Output the (x, y) coordinate of the center of the cell containing the given text.  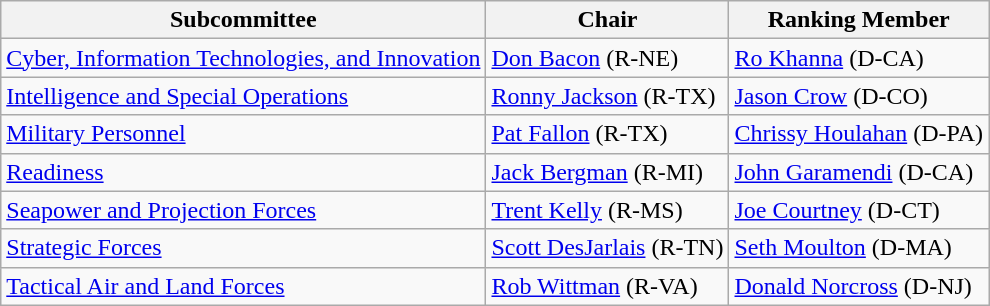
Scott DesJarlais (R-TN) (608, 248)
Ranking Member (859, 20)
Don Bacon (R-NE) (608, 58)
Pat Fallon (R-TX) (608, 134)
Intelligence and Special Operations (244, 96)
Seth Moulton (D-MA) (859, 248)
Rob Wittman (R-VA) (608, 286)
Chrissy Houlahan (D-PA) (859, 134)
Joe Courtney (D-CT) (859, 210)
Trent Kelly (R-MS) (608, 210)
John Garamendi (D-CA) (859, 172)
Ro Khanna (D-CA) (859, 58)
Cyber, Information Technologies, and Innovation (244, 58)
Jack Bergman (R-MI) (608, 172)
Chair (608, 20)
Strategic Forces (244, 248)
Subcommittee (244, 20)
Military Personnel (244, 134)
Ronny Jackson (R-TX) (608, 96)
Readiness (244, 172)
Tactical Air and Land Forces (244, 286)
Jason Crow (D-CO) (859, 96)
Seapower and Projection Forces (244, 210)
Donald Norcross (D-NJ) (859, 286)
